Return the (X, Y) coordinate for the center point of the cell that contains the specified text.  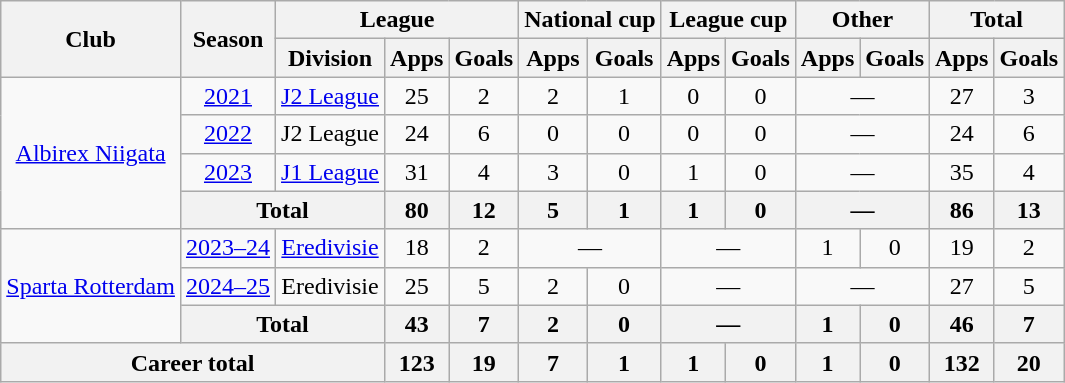
132 (962, 362)
20 (1029, 362)
12 (484, 210)
43 (417, 324)
Club (91, 39)
86 (962, 210)
National cup (590, 20)
123 (417, 362)
League cup (728, 20)
18 (417, 248)
2022 (228, 134)
2023–24 (228, 248)
J1 League (330, 172)
Albirex Niigata (91, 153)
31 (417, 172)
Career total (193, 362)
46 (962, 324)
Sparta Rotterdam (91, 286)
35 (962, 172)
League (398, 20)
Division (330, 58)
2023 (228, 172)
Season (228, 39)
80 (417, 210)
13 (1029, 210)
2021 (228, 96)
Other (862, 20)
2024–25 (228, 286)
